Scan for the cell matching the given text and deliver its (x, y) coordinate at center. 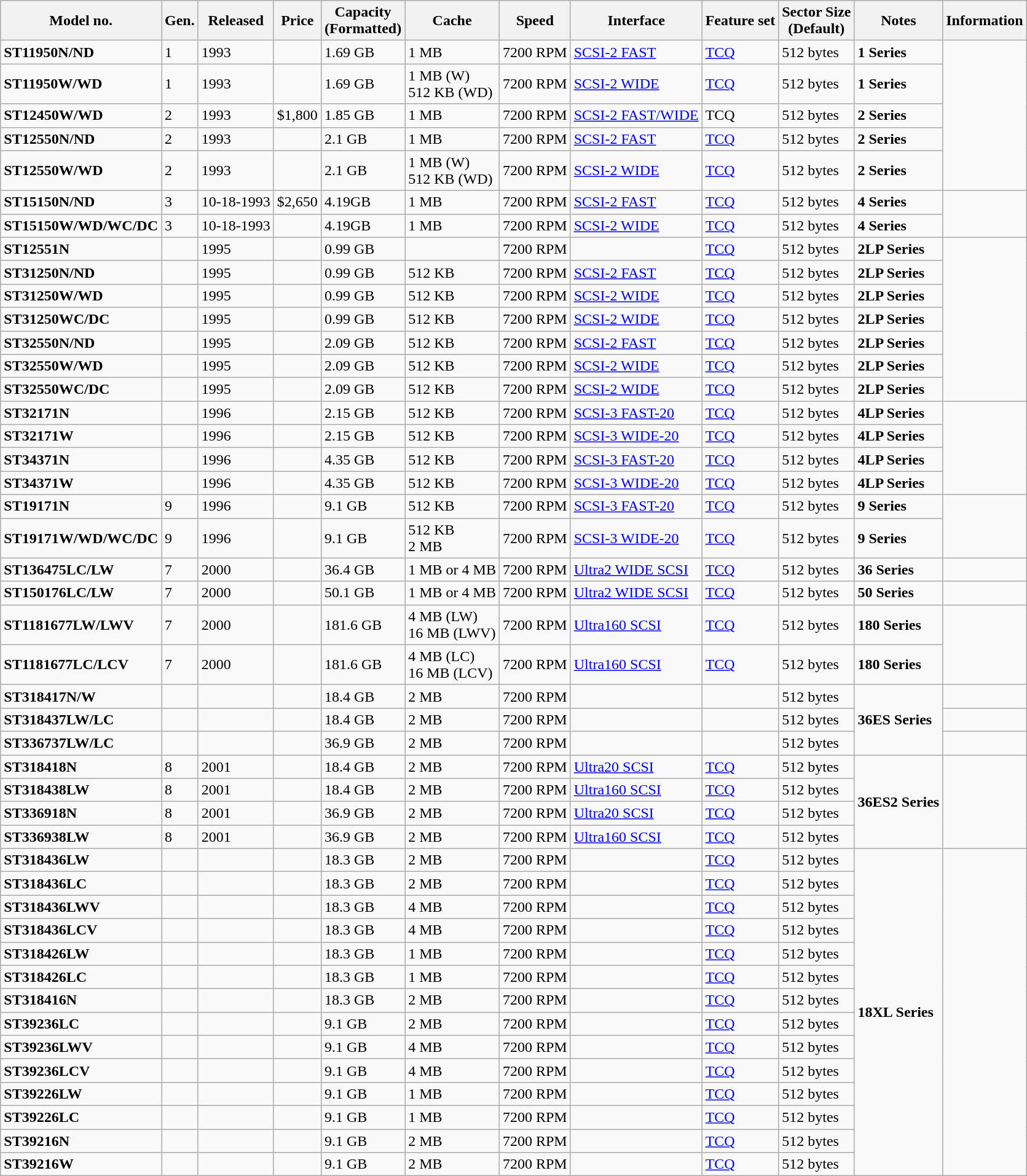
Released (236, 21)
ST39226LW (81, 1094)
ST318436LWV (81, 907)
512 KB2 MB (452, 538)
ST150176LC/LW (81, 593)
Cache (452, 21)
ST12551N (81, 249)
Information (985, 21)
ST31250W/WD (81, 296)
ST34371W (81, 483)
ST136475LC/LW (81, 570)
ST336737LW/LC (81, 743)
ST1181677LW/LWV (81, 624)
ST11950W/WD (81, 84)
ST39236LWV (81, 1047)
ST39216W (81, 1164)
ST34371N (81, 460)
36 Series (899, 570)
$2,650 (297, 202)
ST318437LW/LC (81, 719)
Gen. (179, 21)
ST318416N (81, 1000)
Feature set (740, 21)
ST318426LC (81, 977)
ST31250WC/DC (81, 319)
18XL Series (899, 1013)
50.1 GB (363, 593)
Speed (535, 21)
ST32550W/WD (81, 366)
ST318436LC (81, 884)
$1,800 (297, 116)
4 MB (LC)16 MB (LCV) (452, 665)
ST15150N/ND (81, 202)
Price (297, 21)
ST39216N (81, 1141)
ST318438LW (81, 790)
ST318418N (81, 766)
ST39236LCV (81, 1070)
ST31250N/ND (81, 272)
ST32550N/ND (81, 342)
ST12450W/WD (81, 116)
50 Series (899, 593)
ST336918N (81, 813)
ST12550W/WD (81, 171)
ST32171N (81, 413)
ST39236LC (81, 1024)
Notes (899, 21)
ST318417N/W (81, 696)
Capacity(Formatted) (363, 21)
ST39226LC (81, 1117)
ST15150W/WD/WC/DC (81, 225)
36.4 GB (363, 570)
ST318426LW (81, 954)
Sector Size(Default) (816, 21)
1.85 GB (363, 116)
ST19171N (81, 506)
ST318436LW (81, 860)
ST1181677LC/LCV (81, 665)
ST12550N/ND (81, 139)
36ES2 Series (899, 801)
ST11950N/ND (81, 52)
ST318436LCV (81, 930)
Model no. (81, 21)
4 MB (LW)16 MB (LWV) (452, 624)
36ES Series (899, 719)
ST19171W/WD/WC/DC (81, 538)
ST32550WC/DC (81, 390)
ST32171W (81, 436)
SCSI-2 FAST/WIDE (636, 116)
ST336938LW (81, 837)
Interface (636, 21)
